Detect which cell encompasses the target text, then output its (X, Y) center coordinate. 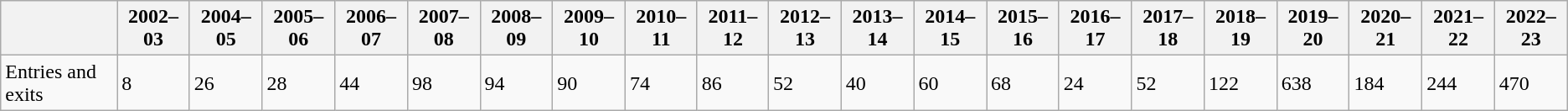
2004–05 (226, 29)
90 (590, 82)
2002–03 (154, 29)
2008–09 (516, 29)
2012–13 (806, 29)
60 (950, 82)
74 (661, 82)
28 (298, 82)
2017–18 (1168, 29)
2022–23 (1531, 29)
638 (1313, 82)
2015–16 (1024, 29)
68 (1024, 82)
2016–17 (1096, 29)
2006–07 (372, 29)
2009–10 (590, 29)
2019–20 (1313, 29)
86 (732, 82)
244 (1459, 82)
2018–19 (1241, 29)
26 (226, 82)
2021–22 (1459, 29)
40 (878, 82)
Entries and exits (59, 82)
122 (1241, 82)
2014–15 (950, 29)
184 (1385, 82)
470 (1531, 82)
44 (372, 82)
94 (516, 82)
2020–21 (1385, 29)
24 (1096, 82)
2007–08 (444, 29)
2010–11 (661, 29)
2013–14 (878, 29)
98 (444, 82)
8 (154, 82)
2011–12 (732, 29)
2005–06 (298, 29)
